Scan for the cell matching the given text and deliver its (X, Y) coordinate at center. 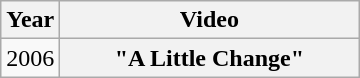
Video (210, 20)
2006 (30, 58)
"A Little Change" (210, 58)
Year (30, 20)
